Extract the (x, y) coordinate from the center of the cell holding the provided text.  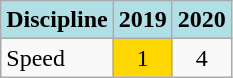
1 (142, 58)
2019 (142, 20)
Discipline (57, 20)
4 (202, 58)
Speed (57, 58)
2020 (202, 20)
